Return (X, Y) of the center of cell containing provided text 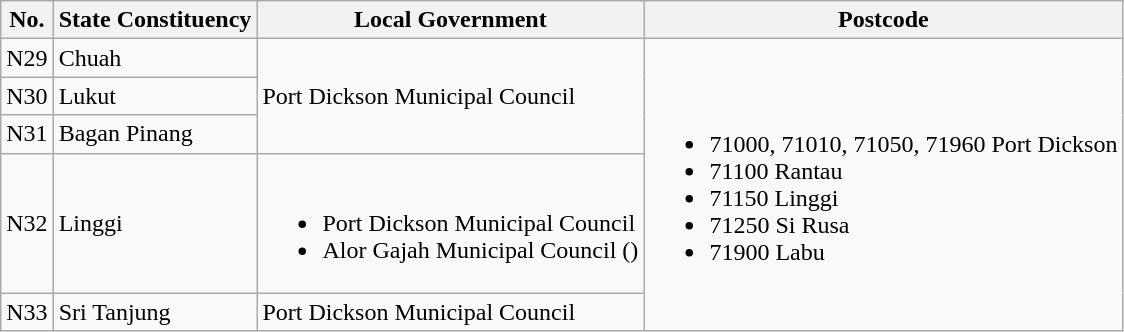
State Constituency (155, 20)
Postcode (884, 20)
Linggi (155, 223)
N30 (27, 96)
Sri Tanjung (155, 312)
Chuah (155, 58)
N33 (27, 312)
Local Government (450, 20)
Port Dickson Municipal CouncilAlor Gajah Municipal Council () (450, 223)
71000, 71010, 71050, 71960 Port Dickson71100 Rantau71150 Linggi71250 Si Rusa71900 Labu (884, 185)
Lukut (155, 96)
No. (27, 20)
Bagan Pinang (155, 134)
N32 (27, 223)
N29 (27, 58)
N31 (27, 134)
